Search for the cell housing the specified text and yield its [x, y] center coordinate. 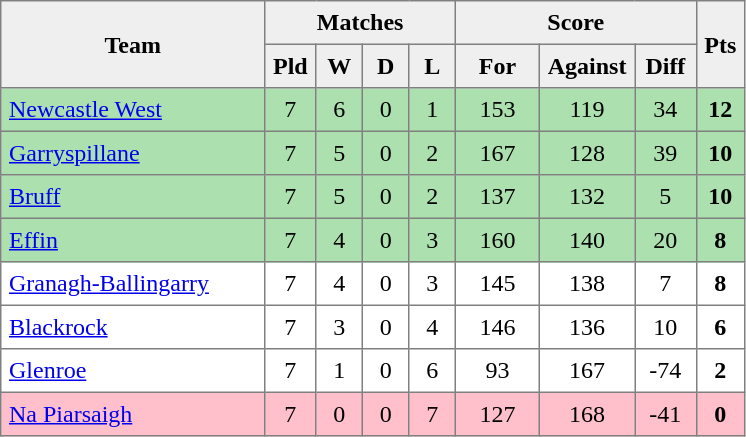
39 [666, 153]
Bruff [133, 197]
Glenroe [133, 371]
Matches [360, 23]
Diff [666, 66]
W [339, 66]
119 [586, 110]
Pld [290, 66]
132 [586, 197]
127 [497, 414]
D [385, 66]
146 [497, 327]
140 [586, 240]
138 [586, 284]
Team [133, 44]
L [432, 66]
136 [586, 327]
20 [666, 240]
145 [497, 284]
168 [586, 414]
Garryspillane [133, 153]
153 [497, 110]
Pts [720, 44]
128 [586, 153]
93 [497, 371]
Blackrock [133, 327]
Score [576, 23]
-74 [666, 371]
Granagh-Ballingarry [133, 284]
For [497, 66]
12 [720, 110]
Effin [133, 240]
160 [497, 240]
Na Piarsaigh [133, 414]
Against [586, 66]
137 [497, 197]
34 [666, 110]
Newcastle West [133, 110]
-41 [666, 414]
